Determine the (X, Y) coordinate at the center of the cell enclosing the given text.  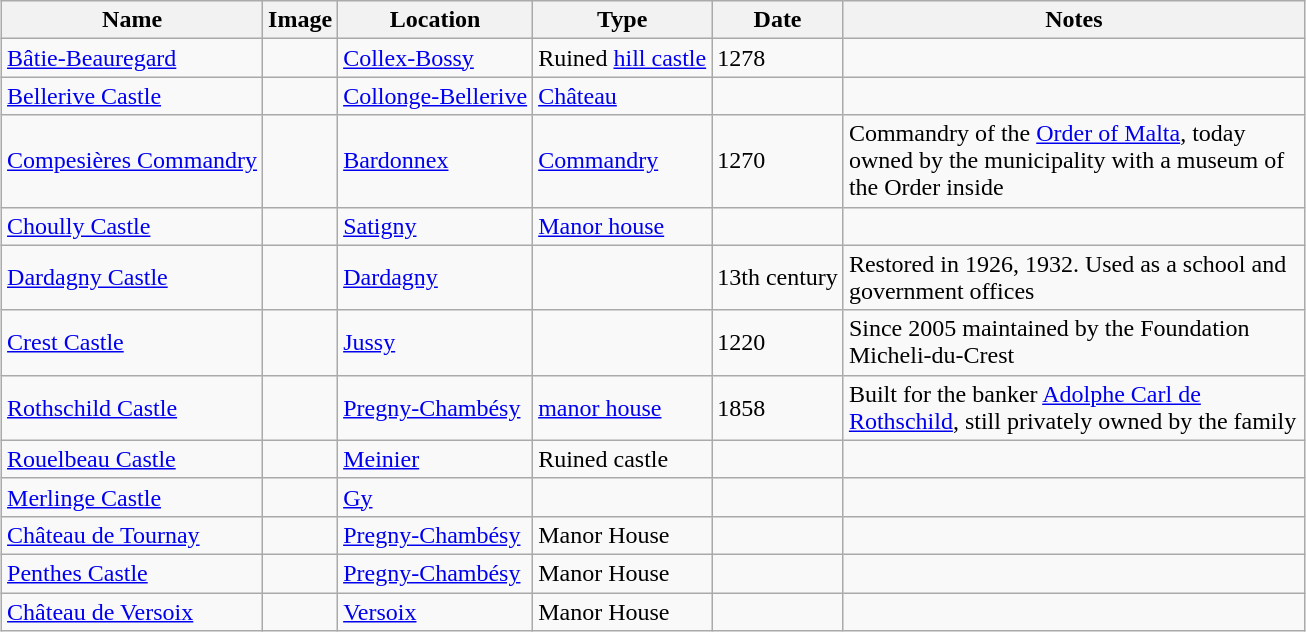
1270 (778, 161)
Bellerive Castle (132, 96)
Since 2005 maintained by the Foundation Micheli-du-Crest (1074, 342)
1220 (778, 342)
Château de Versoix (132, 611)
Dardagny (436, 278)
Location (436, 20)
Notes (1074, 20)
Satigny (436, 226)
1858 (778, 408)
Château (622, 96)
Collonge-Bellerive (436, 96)
Collex-Bossy (436, 58)
Manor house (622, 226)
Built for the banker Adolphe Carl de Rothschild, still privately owned by the family (1074, 408)
Commandry of the Order of Malta, today owned by the municipality with a museum of the Order inside (1074, 161)
Château de Tournay (132, 535)
13th century (778, 278)
Merlinge Castle (132, 497)
Jussy (436, 342)
Restored in 1926, 1932. Used as a school and government offices (1074, 278)
Bâtie-Beauregard (132, 58)
Meinier (436, 459)
Date (778, 20)
Image (300, 20)
manor house (622, 408)
Compesières Commandry (132, 161)
Ruined hill castle (622, 58)
Bardonnex (436, 161)
Dardagny Castle (132, 278)
Choully Castle (132, 226)
1278 (778, 58)
Crest Castle (132, 342)
Commandry (622, 161)
Penthes Castle (132, 573)
Ruined castle (622, 459)
Name (132, 20)
Rothschild Castle (132, 408)
Versoix (436, 611)
Type (622, 20)
Gy (436, 497)
Rouelbeau Castle (132, 459)
